Return (x, y) of the center of cell containing provided text 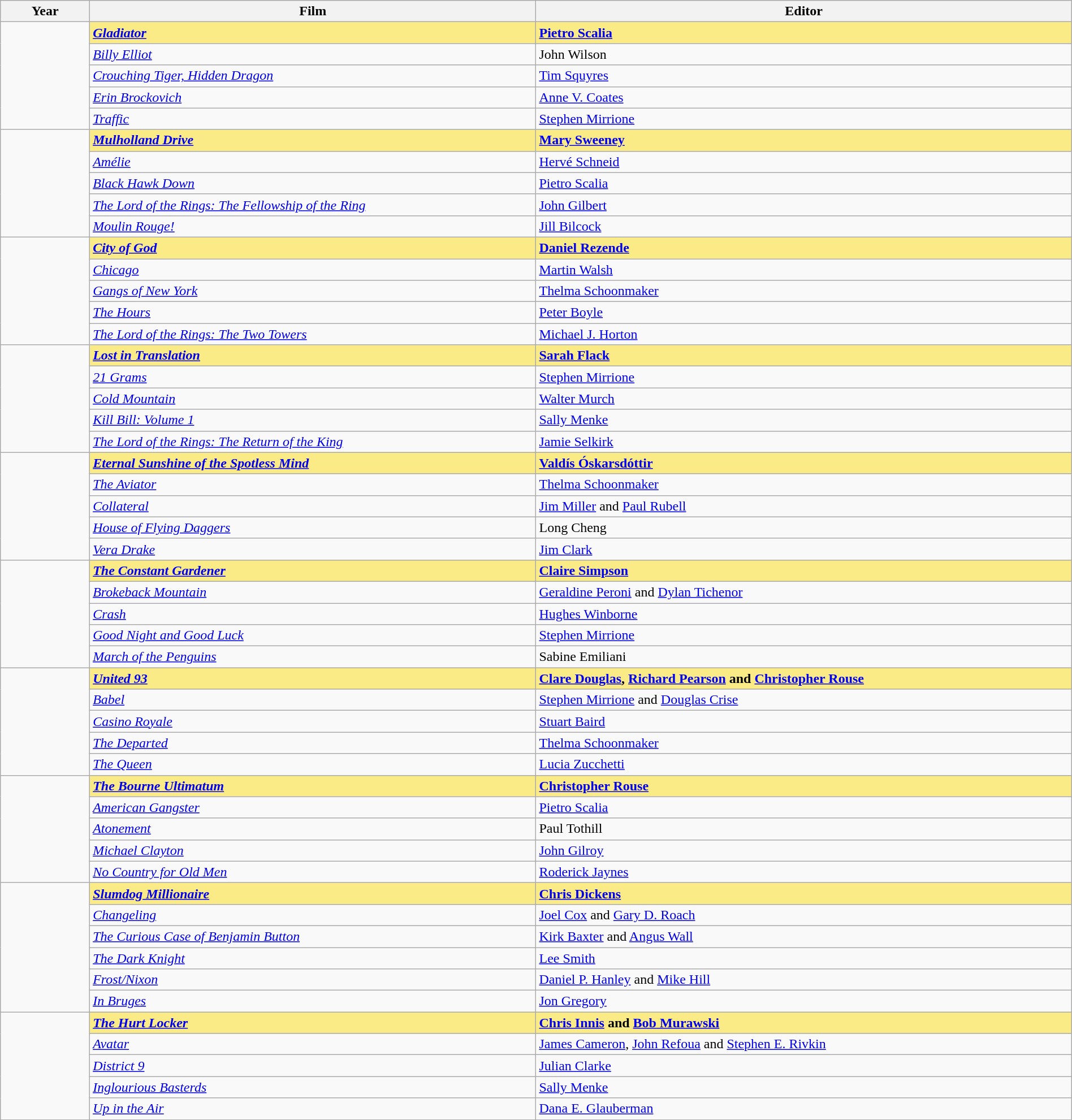
Jim Clark (804, 549)
Walter Murch (804, 399)
Stuart Baird (804, 721)
Michael Clayton (313, 850)
Billy Elliot (313, 54)
Chris Dickens (804, 893)
Lucia Zucchetti (804, 764)
Jamie Selkirk (804, 442)
Martin Walsh (804, 270)
The Queen (313, 764)
Sarah Flack (804, 356)
Peter Boyle (804, 313)
The Aviator (313, 485)
Michael J. Horton (804, 334)
Lee Smith (804, 958)
Julian Clarke (804, 1066)
Lost in Translation (313, 356)
Vera Drake (313, 549)
Atonement (313, 829)
Changeling (313, 915)
Hughes Winborne (804, 613)
Black Hawk Down (313, 183)
Moulin Rouge! (313, 226)
House of Flying Daggers (313, 527)
Joel Cox and Gary D. Roach (804, 915)
District 9 (313, 1066)
Film (313, 11)
The Hours (313, 313)
James Cameron, John Refoua and Stephen E. Rivkin (804, 1044)
Clare Douglas, Richard Pearson and Christopher Rouse (804, 678)
Up in the Air (313, 1109)
Valdís Óskarsdóttir (804, 463)
Daniel P. Hanley and Mike Hill (804, 980)
Claire Simpson (804, 570)
In Bruges (313, 1001)
Brokeback Mountain (313, 592)
Good Night and Good Luck (313, 635)
Christopher Rouse (804, 786)
United 93 (313, 678)
Kill Bill: Volume 1 (313, 420)
The Dark Knight (313, 958)
Dana E. Glauberman (804, 1109)
March of the Penguins (313, 657)
Daniel Rezende (804, 248)
Gladiator (313, 33)
Chris Innis and Bob Murawski (804, 1023)
Sabine Emiliani (804, 657)
Long Cheng (804, 527)
Mary Sweeney (804, 140)
Slumdog Millionaire (313, 893)
American Gangster (313, 807)
Cold Mountain (313, 399)
Amélie (313, 162)
Editor (804, 11)
Roderick Jaynes (804, 872)
Erin Brockovich (313, 97)
Stephen Mirrione and Douglas Crise (804, 700)
Collateral (313, 506)
Paul Tothill (804, 829)
The Hurt Locker (313, 1023)
Jon Gregory (804, 1001)
The Bourne Ultimatum (313, 786)
Frost/Nixon (313, 980)
Eternal Sunshine of the Spotless Mind (313, 463)
Hervé Schneid (804, 162)
Traffic (313, 119)
John Wilson (804, 54)
Tim Squyres (804, 76)
21 Grams (313, 377)
Avatar (313, 1044)
Crash (313, 613)
Gangs of New York (313, 291)
Casino Royale (313, 721)
Year (45, 11)
Crouching Tiger, Hidden Dragon (313, 76)
The Lord of the Rings: The Two Towers (313, 334)
Inglourious Basterds (313, 1087)
Jim Miller and Paul Rubell (804, 506)
The Constant Gardener (313, 570)
The Lord of the Rings: The Fellowship of the Ring (313, 205)
John Gilbert (804, 205)
Jill Bilcock (804, 226)
John Gilroy (804, 850)
The Curious Case of Benjamin Button (313, 936)
No Country for Old Men (313, 872)
City of God (313, 248)
Chicago (313, 270)
Babel (313, 700)
Anne V. Coates (804, 97)
Mulholland Drive (313, 140)
Kirk Baxter and Angus Wall (804, 936)
The Lord of the Rings: The Return of the King (313, 442)
The Departed (313, 743)
Geraldine Peroni and Dylan Tichenor (804, 592)
